Return the (x, y) coordinate for the center point of the cell that contains the specified text.  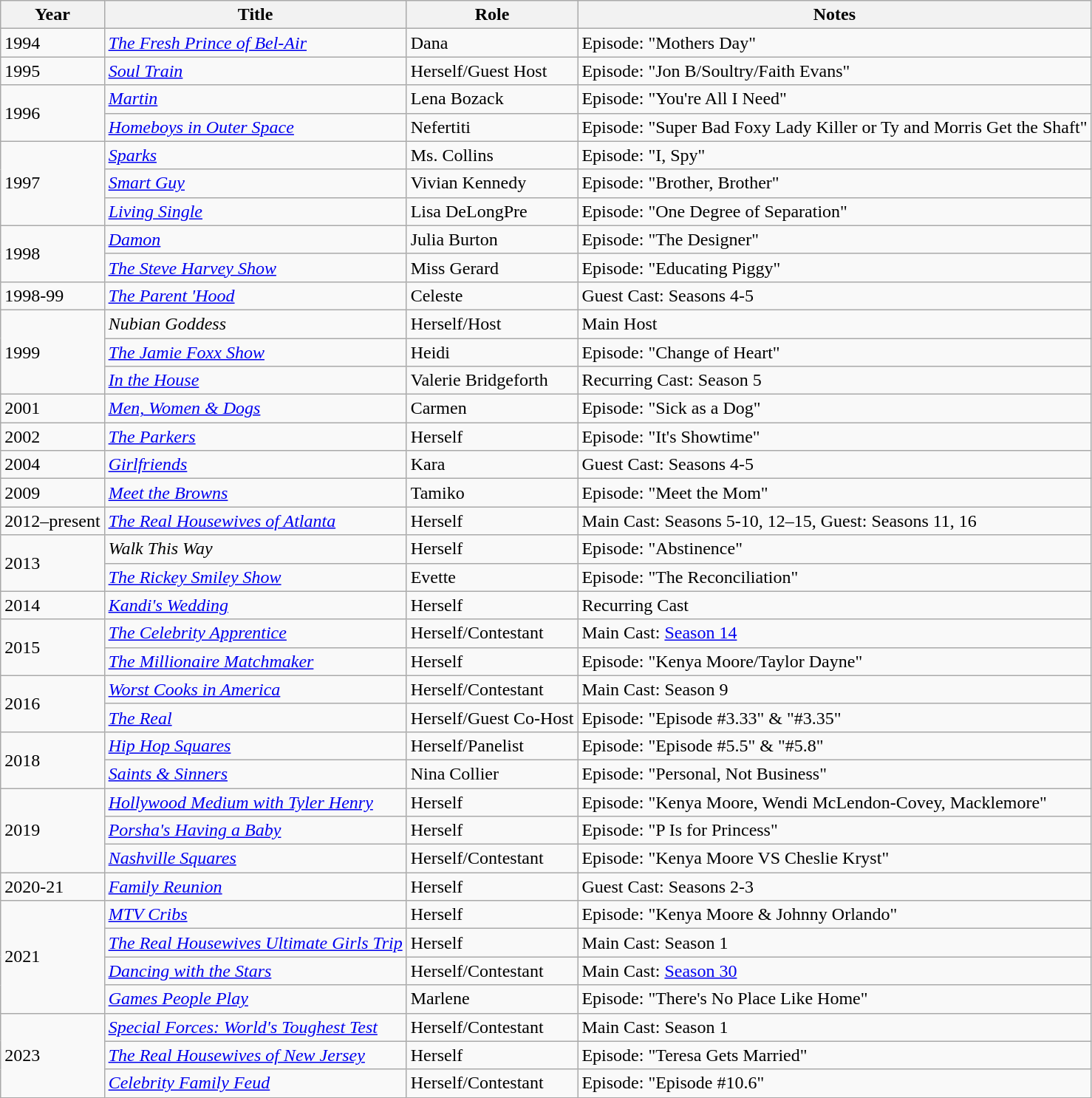
In the House (256, 381)
Episode: "The Designer" (835, 239)
Dana (492, 43)
The Millionaire Matchmaker (256, 661)
Main Cast: Seasons 5-10, 12–15, Guest: Seasons 11, 16 (835, 521)
Episode: "It's Showtime" (835, 437)
Herself/Guest Host (492, 71)
The Parkers (256, 437)
2009 (52, 493)
1995 (52, 71)
Marlene (492, 999)
Nubian Goddess (256, 324)
Worst Cooks in America (256, 689)
Episode: "Jon B/Soultry/Faith Evans" (835, 71)
2014 (52, 605)
1999 (52, 352)
Dancing with the Stars (256, 971)
2021 (52, 957)
Episode: "Abstinence" (835, 549)
2013 (52, 563)
The Fresh Prince of Bel-Air (256, 43)
Nina Collier (492, 774)
Episode: "One Degree of Separation" (835, 211)
2020-21 (52, 887)
2004 (52, 465)
Episode: "Episode #10.6" (835, 1083)
2012–present (52, 521)
Episode: "Brother, Brother" (835, 183)
Episode: "There's No Place Like Home" (835, 999)
1997 (52, 183)
The Steve Harvey Show (256, 267)
2015 (52, 647)
Recurring Cast: Season 5 (835, 381)
Meet the Browns (256, 493)
Episode: "Personal, Not Business" (835, 774)
Homeboys in Outer Space (256, 127)
Tamiko (492, 493)
Smart Guy (256, 183)
Episode: "Episode #5.5" & "#5.8" (835, 746)
Carmen (492, 409)
Celebrity Family Feud (256, 1083)
2001 (52, 409)
Episode: "Kenya Moore, Wendi McLendon-Covey, Macklemore" (835, 802)
Kara (492, 465)
MTV Cribs (256, 915)
Role (492, 15)
Episode: "Episode #3.33" & "#3.35" (835, 717)
Episode: "Super Bad Foxy Lady Killer or Ty and Morris Get the Shaft" (835, 127)
Men, Women & Dogs (256, 409)
Main Host (835, 324)
2019 (52, 830)
The Rickey Smiley Show (256, 577)
Episode: "Change of Heart" (835, 352)
Herself/Host (492, 324)
Herself/Guest Co-Host (492, 717)
Nefertiti (492, 127)
1998-99 (52, 296)
Valerie Bridgeforth (492, 381)
Walk This Way (256, 549)
Julia Burton (492, 239)
Miss Gerard (492, 267)
2018 (52, 760)
The Parent 'Hood (256, 296)
Episode: "Kenya Moore VS Cheslie Kryst" (835, 859)
1998 (52, 253)
Episode: "Meet the Mom" (835, 493)
Episode: "P Is for Princess" (835, 831)
Episode: "Kenya Moore & Johnny Orlando" (835, 915)
2023 (52, 1055)
Celeste (492, 296)
Soul Train (256, 71)
Guest Cast: Seasons 2-3 (835, 887)
1994 (52, 43)
Family Reunion (256, 887)
Episode: "The Reconciliation" (835, 577)
Main Cast: Season 14 (835, 633)
Porsha's Having a Baby (256, 831)
Episode: "I, Spy" (835, 155)
Episode: "Kenya Moore/Taylor Dayne" (835, 661)
Episode: "Mothers Day" (835, 43)
The Real Housewives Ultimate Girls Trip (256, 943)
The Jamie Foxx Show (256, 352)
Title (256, 15)
Lena Bozack (492, 99)
Hollywood Medium with Tyler Henry (256, 802)
Hip Hop Squares (256, 746)
Martin (256, 99)
Episode: "Teresa Gets Married" (835, 1055)
Special Forces: World's Toughest Test (256, 1027)
1996 (52, 113)
Herself/Panelist (492, 746)
Recurring Cast (835, 605)
Episode: "Educating Piggy" (835, 267)
The Real Housewives of Atlanta (256, 521)
Heidi (492, 352)
Saints & Sinners (256, 774)
2002 (52, 437)
Episode: "Sick as a Dog" (835, 409)
Episode: "You're All I Need" (835, 99)
Ms. Collins (492, 155)
2016 (52, 703)
The Real Housewives of New Jersey (256, 1055)
Sparks (256, 155)
Notes (835, 15)
Living Single (256, 211)
Lisa DeLongPre (492, 211)
Main Cast: Season 30 (835, 971)
Girlfriends (256, 465)
Games People Play (256, 999)
Evette (492, 577)
Damon (256, 239)
Main Cast: Season 9 (835, 689)
Vivian Kennedy (492, 183)
The Real (256, 717)
Nashville Squares (256, 859)
Kandi's Wedding (256, 605)
Year (52, 15)
The Celebrity Apprentice (256, 633)
